Provide the [x, y] coordinate of the cell's center where the given text is located.  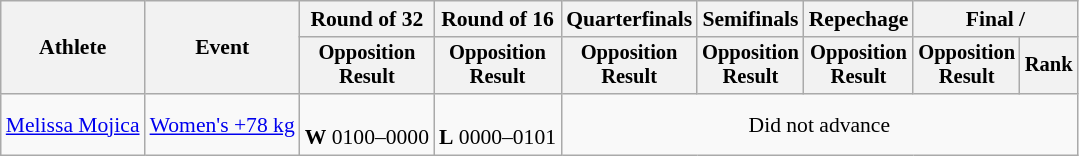
W 0100–0000 [367, 124]
L 0000–0101 [498, 124]
Final / [995, 19]
Athlete [73, 48]
Women's +78 kg [222, 124]
Quarterfinals [629, 19]
Melissa Mojica [73, 124]
Repechage [859, 19]
Semifinals [750, 19]
Did not advance [819, 124]
Round of 16 [498, 19]
Rank [1049, 66]
Round of 32 [367, 19]
Event [222, 48]
